Locate the cell with the specified text and output its [X, Y] center coordinate. 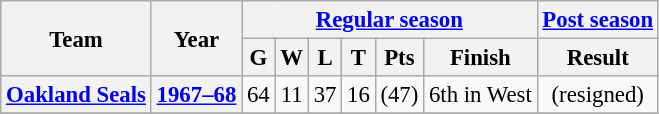
64 [258, 95]
Year [196, 38]
W [292, 58]
Result [598, 58]
11 [292, 95]
1967–68 [196, 95]
Pts [400, 58]
Regular season [390, 20]
L [324, 58]
(47) [400, 95]
T [358, 58]
Post season [598, 20]
37 [324, 95]
6th in West [480, 95]
(resigned) [598, 95]
Team [76, 38]
Finish [480, 58]
Oakland Seals [76, 95]
G [258, 58]
16 [358, 95]
